Return [X, Y] of the center of cell containing provided text 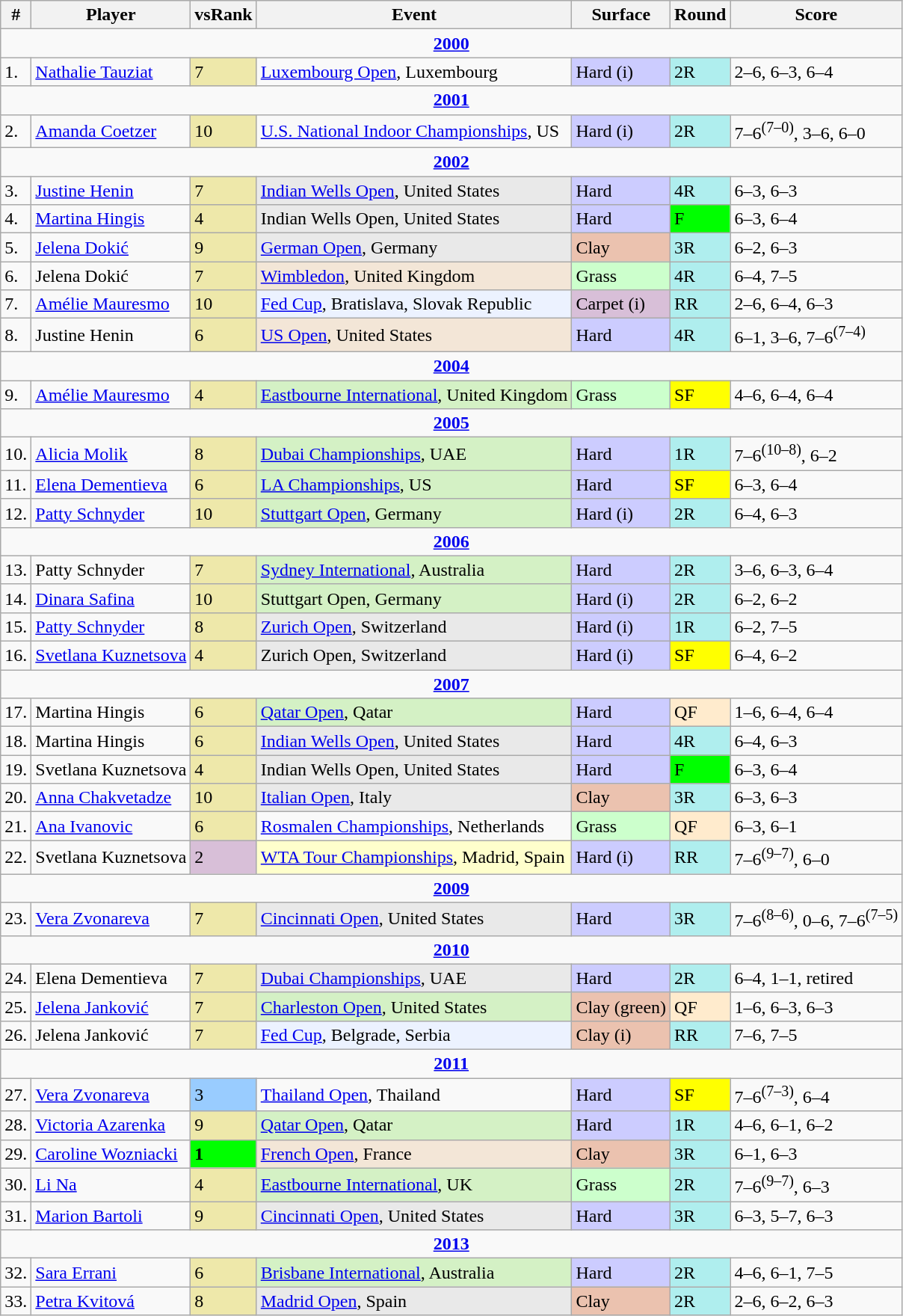
2 [224, 857]
2013 [451, 1244]
6–4, 1–1, retired [816, 978]
2001 [451, 100]
18. [16, 741]
Petra Kvitová [111, 1301]
19. [16, 769]
2007 [451, 684]
Carpet (i) [621, 304]
Marion Bartoli [111, 1216]
German Open, Germany [414, 247]
Caroline Wozniacki [111, 1154]
8. [16, 335]
Nathalie Tauziat [111, 72]
Ana Ivanovic [111, 826]
Italian Open, Italy [414, 798]
Fed Cup, Bratislava, Slovak Republic [414, 304]
U.S. National Indoor Championships, US [414, 132]
12. [16, 513]
3. [16, 191]
14. [16, 598]
21. [16, 826]
32. [16, 1273]
2006 [451, 541]
French Open, France [414, 1154]
7–6(9–7), 6–0 [816, 857]
2010 [451, 950]
6–2, 6–3 [816, 247]
2000 [451, 43]
6–2, 7–5 [816, 627]
Charleston Open, United States [414, 1006]
LA Championships, US [414, 485]
6–1, 6–3 [816, 1154]
2004 [451, 366]
2–6, 6–4, 6–3 [816, 304]
29. [16, 1154]
2–6, 6–3, 6–4 [816, 72]
Event [414, 15]
Sara Errani [111, 1273]
27. [16, 1095]
2–6, 6–2, 6–3 [816, 1301]
4–6, 6–4, 6–4 [816, 395]
7–6(8–6), 0–6, 7–6(7–5) [816, 920]
Clay (i) [621, 1035]
3 [224, 1095]
Wimbledon, United Kingdom [414, 276]
2009 [451, 888]
4–6, 6–1, 7–5 [816, 1273]
16. [16, 656]
11. [16, 485]
6. [16, 276]
13. [16, 570]
vsRank [224, 15]
6–4, 7–5 [816, 276]
6–3, 5–7, 6–3 [816, 1216]
5. [16, 247]
4. [16, 219]
25. [16, 1006]
Player [111, 15]
# [16, 15]
4–6, 6–1, 6–2 [816, 1125]
7–6(7–0), 3–6, 6–0 [816, 132]
Alicia Molik [111, 455]
Anna Chakvetadze [111, 798]
6–3, 6–1 [816, 826]
6–1, 3–6, 7–6(7–4) [816, 335]
26. [16, 1035]
Sydney International, Australia [414, 570]
1–6, 6–3, 6–3 [816, 1006]
Rosmalen Championships, Netherlands [414, 826]
7–6(10–8), 6–2 [816, 455]
7–6(7–3), 6–4 [816, 1095]
20. [16, 798]
24. [16, 978]
2002 [451, 162]
9. [16, 395]
Eastbourne International, UK [414, 1184]
Thailand Open, Thailand [414, 1095]
Brisbane International, Australia [414, 1273]
Amanda Coetzer [111, 132]
2005 [451, 423]
22. [16, 857]
Dinara Safina [111, 598]
2011 [451, 1063]
30. [16, 1184]
10. [16, 455]
Madrid Open, Spain [414, 1301]
1 [224, 1154]
2. [16, 132]
6–4, 6–2 [816, 656]
WTA Tour Championships, Madrid, Spain [414, 857]
Fed Cup, Belgrade, Serbia [414, 1035]
Eastbourne International, United Kingdom [414, 395]
33. [16, 1301]
7–6(9–7), 6–3 [816, 1184]
Surface [621, 15]
Li Na [111, 1184]
1–6, 6–4, 6–4 [816, 713]
Clay (green) [621, 1006]
Victoria Azarenka [111, 1125]
US Open, United States [414, 335]
7–6, 7–5 [816, 1035]
3–6, 6–3, 6–4 [816, 570]
Score [816, 15]
Round [700, 15]
31. [16, 1216]
6–2, 6–2 [816, 598]
7. [16, 304]
Luxembourg Open, Luxembourg [414, 72]
15. [16, 627]
23. [16, 920]
17. [16, 713]
28. [16, 1125]
1. [16, 72]
